From the cell containing the given text, extract its center point as [x, y] coordinate. 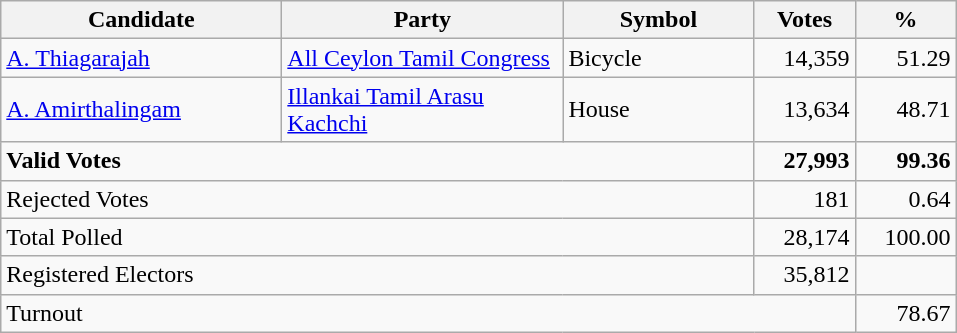
Bicycle [658, 58]
99.36 [906, 161]
100.00 [906, 237]
Turnout [428, 313]
Candidate [142, 20]
Registered Electors [378, 275]
28,174 [804, 237]
78.67 [906, 313]
A. Amirthalingam [142, 110]
Rejected Votes [378, 199]
All Ceylon Tamil Congress [422, 58]
Party [422, 20]
48.71 [906, 110]
181 [804, 199]
Votes [804, 20]
14,359 [804, 58]
0.64 [906, 199]
51.29 [906, 58]
Valid Votes [378, 161]
27,993 [804, 161]
% [906, 20]
Total Polled [378, 237]
35,812 [804, 275]
A. Thiagarajah [142, 58]
Illankai Tamil Arasu Kachchi [422, 110]
13,634 [804, 110]
House [658, 110]
Symbol [658, 20]
